Capture the cell that displays the provided text and extract its (X, Y) central coordinate. 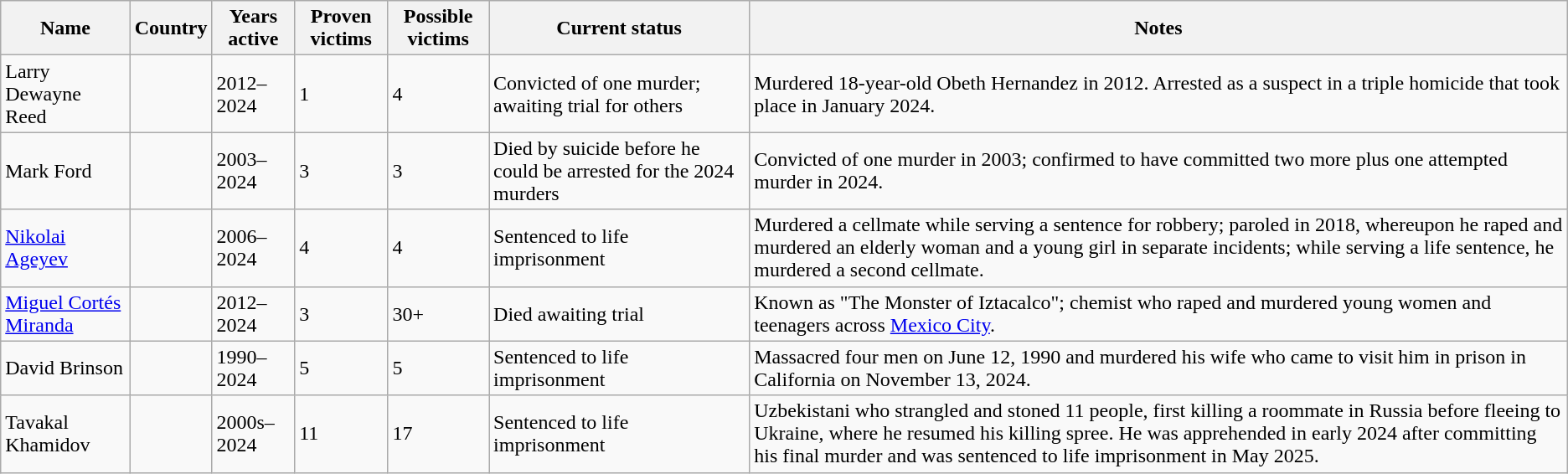
17 (439, 434)
1990–2024 (253, 368)
David Brinson (65, 368)
11 (342, 434)
Convicted of one murder; awaiting trial for others (620, 94)
Larry Dewayne Reed (65, 94)
Country (171, 28)
Name (65, 28)
Years active (253, 28)
Died by suicide before he could be arrested for the 2024 murders (620, 171)
Died awaiting trial (620, 313)
Massacred four men on June 12, 1990 and murdered his wife who came to visit him in prison in California on November 13, 2024. (1159, 368)
Tavakal Khamidov (65, 434)
2000s–2024 (253, 434)
30+ (439, 313)
Proven victims (342, 28)
2006–2024 (253, 248)
Murdered 18-year-old Obeth Hernandez in 2012. Arrested as a suspect in a triple homicide that took place in January 2024. (1159, 94)
2003–2024 (253, 171)
Mark Ford (65, 171)
Notes (1159, 28)
Possible victims (439, 28)
1 (342, 94)
Convicted of one murder in 2003; confirmed to have committed two more plus one attempted murder in 2024. (1159, 171)
Known as "The Monster of Iztacalco"; chemist who raped and murdered young women and teenagers across Mexico City. (1159, 313)
Current status (620, 28)
Nikolai Ageyev (65, 248)
Miguel Cortés Miranda (65, 313)
